Extract the [x, y] coordinate from the center of the cell holding the provided text.  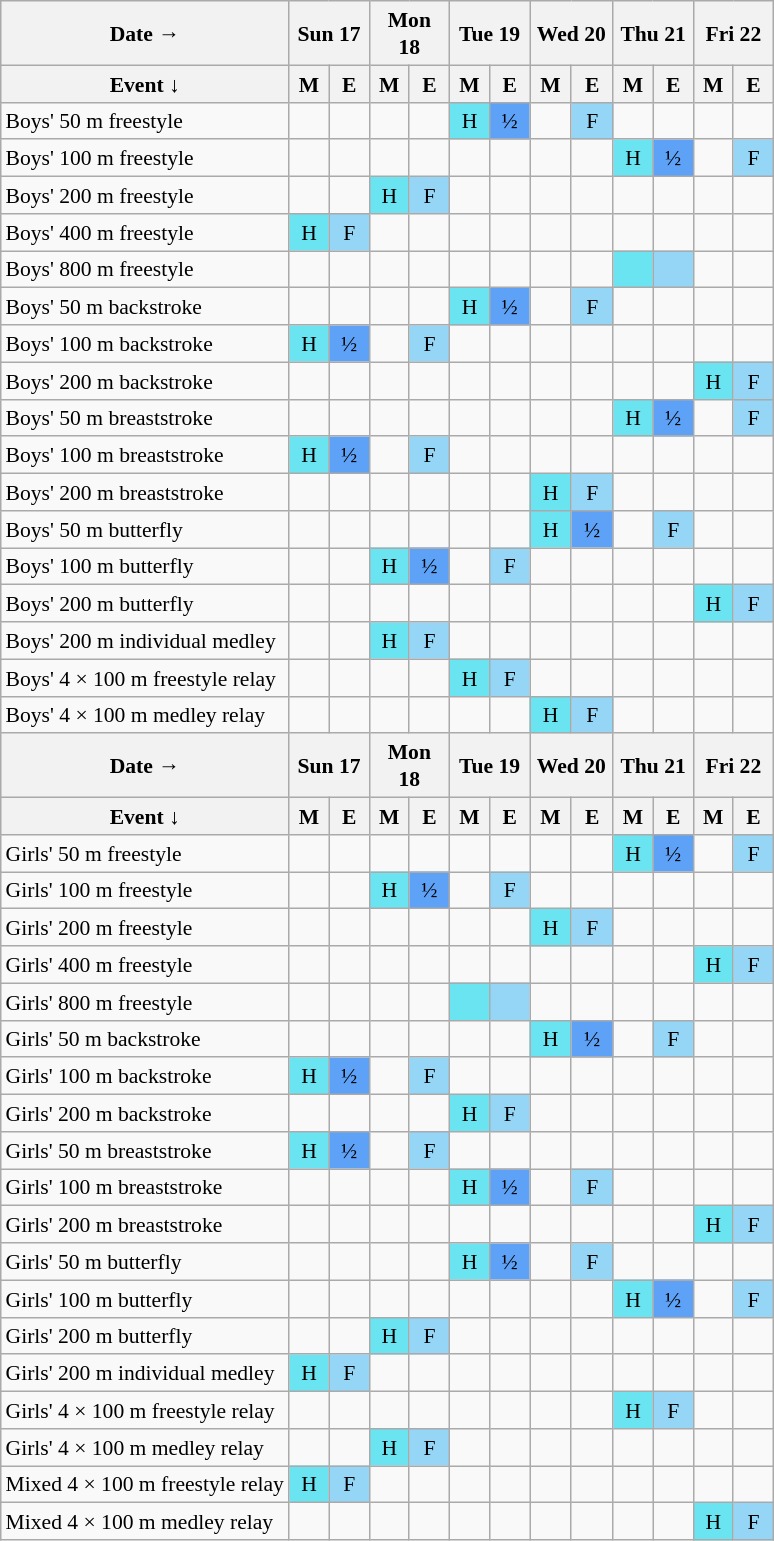
Boys' 100 m butterfly [145, 566]
Boys' 800 m freestyle [145, 268]
Girls' 200 m freestyle [145, 928]
Mixed 4 × 100 m freestyle relay [145, 1484]
Boys' 200 m individual medley [145, 640]
Boys' 50 m butterfly [145, 528]
Boys' 400 m freestyle [145, 232]
Girls' 200 m butterfly [145, 1336]
Girls' 100 m butterfly [145, 1298]
Boys' 100 m breaststroke [145, 454]
Boys' 100 m freestyle [145, 158]
Girls' 200 m backstroke [145, 1112]
Boys' 200 m butterfly [145, 604]
Boys' 50 m freestyle [145, 120]
Girls' 100 m backstroke [145, 1076]
Girls' 400 m freestyle [145, 964]
Boys' 200 m freestyle [145, 194]
Girls' 200 m breaststroke [145, 1224]
Girls' 800 m freestyle [145, 1002]
Boys' 4 × 100 m medley relay [145, 714]
Boys' 50 m breaststroke [145, 418]
Boys' 100 m backstroke [145, 344]
Girls' 4 × 100 m freestyle relay [145, 1410]
Boys' 200 m backstroke [145, 380]
Girls' 100 m freestyle [145, 890]
Girls' 4 × 100 m medley relay [145, 1446]
Girls' 50 m backstroke [145, 1038]
Girls' 200 m individual medley [145, 1372]
Girls' 100 m breaststroke [145, 1186]
Boys' 50 m backstroke [145, 306]
Girls' 50 m freestyle [145, 852]
Girls' 50 m breaststroke [145, 1150]
Boys' 4 × 100 m freestyle relay [145, 678]
Girls' 50 m butterfly [145, 1262]
Mixed 4 × 100 m medley relay [145, 1522]
Boys' 200 m breaststroke [145, 492]
